From the cell containing the given text, extract its center point as [x, y] coordinate. 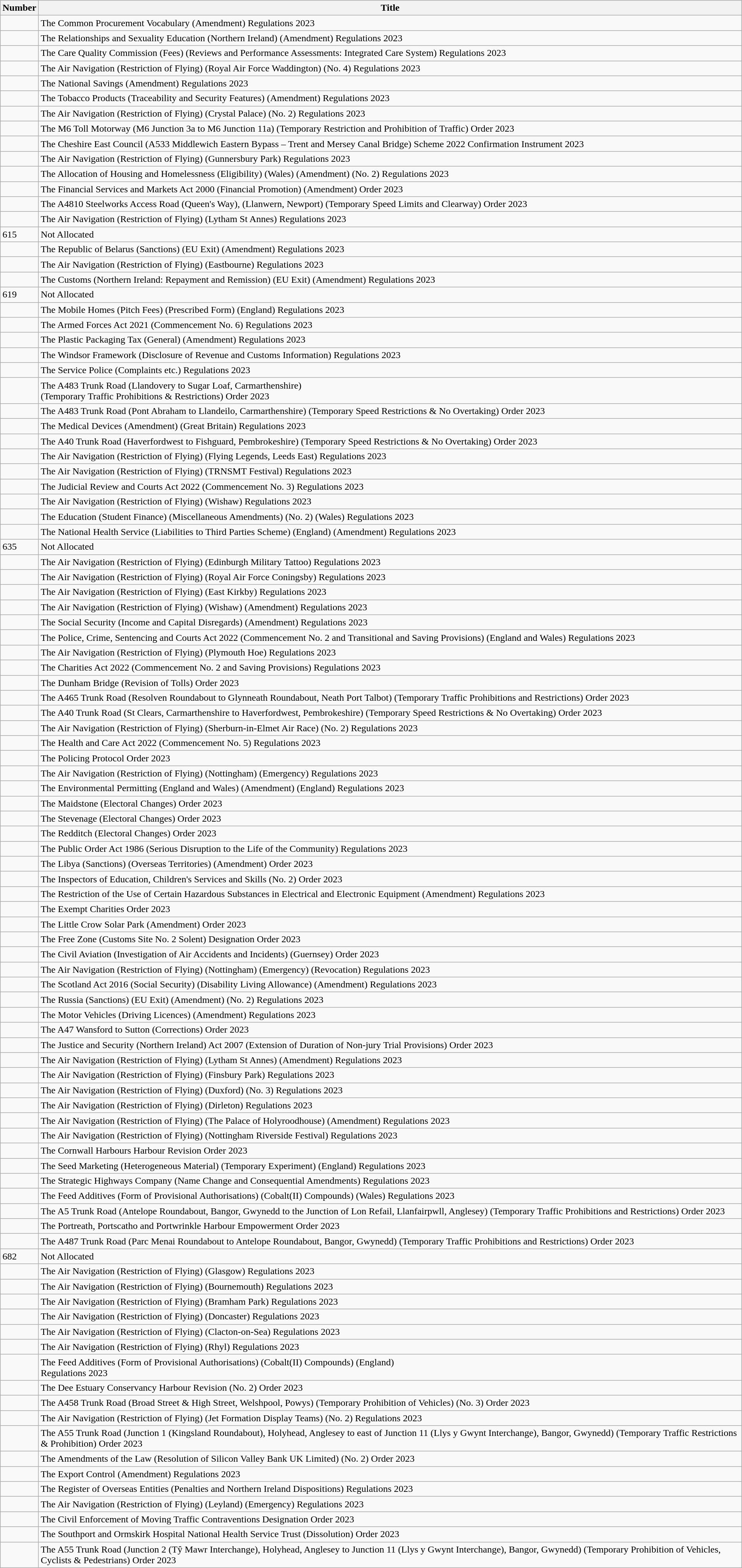
The A483 Trunk Road (Llandovery to Sugar Loaf, Carmarthenshire)(Temporary Traffic Prohibitions & Restrictions) Order 2023 [390, 390]
The Export Control (Amendment) Regulations 2023 [390, 1474]
The Charities Act 2022 (Commencement No. 2 and Saving Provisions) Regulations 2023 [390, 667]
The Little Crow Solar Park (Amendment) Order 2023 [390, 924]
The A4810 Steelworks Access Road (Queen's Way), (Llanwern, Newport) (Temporary Speed Limits and Clearway) Order 2023 [390, 204]
The Air Navigation (Restriction of Flying) (Bournemouth) Regulations 2023 [390, 1286]
The Air Navigation (Restriction of Flying) (Clacton-on-Sea) Regulations 2023 [390, 1332]
The Stevenage (Electoral Changes) Order 2023 [390, 819]
The Air Navigation (Restriction of Flying) (Duxford) (No. 3) Regulations 2023 [390, 1090]
The Justice and Security (Northern Ireland) Act 2007 (Extension of Duration of Non-jury Trial Provisions) Order 2023 [390, 1045]
The Republic of Belarus (Sanctions) (EU Exit) (Amendment) Regulations 2023 [390, 249]
682 [19, 1256]
The Air Navigation (Restriction of Flying) (Nottingham Riverside Festival) Regulations 2023 [390, 1135]
The Mobile Homes (Pitch Fees) (Prescribed Form) (England) Regulations 2023 [390, 310]
The Inspectors of Education, Children's Services and Skills (No. 2) Order 2023 [390, 879]
The Social Security (Income and Capital Disregards) (Amendment) Regulations 2023 [390, 622]
The Air Navigation (Restriction of Flying) (TRNSMT Festival) Regulations 2023 [390, 472]
The Air Navigation (Restriction of Flying) (Gunnersbury Park) Regulations 2023 [390, 159]
The Redditch (Electoral Changes) Order 2023 [390, 834]
The Air Navigation (Restriction of Flying) (Wishaw) (Amendment) Regulations 2023 [390, 607]
The Air Navigation (Restriction of Flying) (Eastbourne) Regulations 2023 [390, 265]
Title [390, 8]
The Amendments of the Law (Resolution of Silicon Valley Bank UK Limited) (No. 2) Order 2023 [390, 1459]
The Health and Care Act 2022 (Commencement No. 5) Regulations 2023 [390, 743]
The Air Navigation (Restriction of Flying) (Sherburn-in-Elmet Air Race) (No. 2) Regulations 2023 [390, 728]
The Plastic Packaging Tax (General) (Amendment) Regulations 2023 [390, 340]
The Feed Additives (Form of Provisional Authorisations) (Cobalt(II) Compounds) (England)Regulations 2023 [390, 1367]
The A40 Trunk Road (Haverfordwest to Fishguard, Pembrokeshire) (Temporary Speed Restrictions & No Overtaking) Order 2023 [390, 441]
The Air Navigation (Restriction of Flying) (Finsbury Park) Regulations 2023 [390, 1075]
The Air Navigation (Restriction of Flying) (Flying Legends, Leeds East) Regulations 2023 [390, 456]
The Air Navigation (Restriction of Flying) (Royal Air Force Coningsby) Regulations 2023 [390, 577]
The Maidstone (Electoral Changes) Order 2023 [390, 803]
The Civil Enforcement of Moving Traffic Contraventions Designation Order 2023 [390, 1519]
The Financial Services and Markets Act 2000 (Financial Promotion) (Amendment) Order 2023 [390, 189]
The Education (Student Finance) (Miscellaneous Amendments) (No. 2) (Wales) Regulations 2023 [390, 517]
The Strategic Highways Company (Name Change and Consequential Amendments) Regulations 2023 [390, 1181]
The Air Navigation (Restriction of Flying) (Glasgow) Regulations 2023 [390, 1271]
The Judicial Review and Courts Act 2022 (Commencement No. 3) Regulations 2023 [390, 487]
The Policing Protocol Order 2023 [390, 758]
The Cornwall Harbours Harbour Revision Order 2023 [390, 1150]
The Medical Devices (Amendment) (Great Britain) Regulations 2023 [390, 426]
The Air Navigation (Restriction of Flying) (Nottingham) (Emergency) (Revocation) Regulations 2023 [390, 970]
619 [19, 295]
The A487 Trunk Road (Parc Menai Roundabout to Antelope Roundabout, Bangor, Gwynedd) (Temporary Traffic Prohibitions and Restrictions) Order 2023 [390, 1241]
The Air Navigation (Restriction of Flying) (Wishaw) Regulations 2023 [390, 502]
The Public Order Act 1986 (Serious Disruption to the Life of the Community) Regulations 2023 [390, 849]
The Air Navigation (Restriction of Flying) (Rhyl) Regulations 2023 [390, 1347]
The A483 Trunk Road (Pont Abraham to Llandeilo, Carmarthenshire) (Temporary Speed Restrictions & No Overtaking) Order 2023 [390, 411]
The Dee Estuary Conservancy Harbour Revision (No. 2) Order 2023 [390, 1388]
The Air Navigation (Restriction of Flying) (Jet Formation Display Teams) (No. 2) Regulations 2023 [390, 1418]
The National Savings (Amendment) Regulations 2023 [390, 83]
615 [19, 234]
The Civil Aviation (Investigation of Air Accidents and Incidents) (Guernsey) Order 2023 [390, 955]
635 [19, 547]
The Service Police (Complaints etc.) Regulations 2023 [390, 370]
Number [19, 8]
The Air Navigation (Restriction of Flying) (Lytham St Annes) (Amendment) Regulations 2023 [390, 1060]
The Common Procurement Vocabulary (Amendment) Regulations 2023 [390, 23]
The Air Navigation (Restriction of Flying) (Doncaster) Regulations 2023 [390, 1317]
The Air Navigation (Restriction of Flying) (Leyland) (Emergency) Regulations 2023 [390, 1504]
The A465 Trunk Road (Resolven Roundabout to Glynneath Roundabout, Neath Port Talbot) (Temporary Traffic Prohibitions and Restrictions) Order 2023 [390, 698]
The Air Navigation (Restriction of Flying) (Crystal Palace) (No. 2) Regulations 2023 [390, 113]
The Air Navigation (Restriction of Flying) (Lytham St Annes) Regulations 2023 [390, 219]
The Air Navigation (Restriction of Flying) (Nottingham) (Emergency) Regulations 2023 [390, 773]
The Allocation of Housing and Homelessness (Eligibility) (Wales) (Amendment) (No. 2) Regulations 2023 [390, 174]
The Windsor Framework (Disclosure of Revenue and Customs Information) Regulations 2023 [390, 355]
The Portreath, Portscatho and Portwrinkle Harbour Empowerment Order 2023 [390, 1226]
The Air Navigation (Restriction of Flying) (East Kirkby) Regulations 2023 [390, 592]
The Libya (Sanctions) (Overseas Territories) (Amendment) Order 2023 [390, 864]
The Air Navigation (Restriction of Flying) (Edinburgh Military Tattoo) Regulations 2023 [390, 562]
The Free Zone (Customs Site No. 2 Solent) Designation Order 2023 [390, 939]
The National Health Service (Liabilities to Third Parties Scheme) (England) (Amendment) Regulations 2023 [390, 532]
The Environmental Permitting (England and Wales) (Amendment) (England) Regulations 2023 [390, 788]
The A47 Wansford to Sutton (Corrections) Order 2023 [390, 1030]
The Feed Additives (Form of Provisional Authorisations) (Cobalt(II) Compounds) (Wales) Regulations 2023 [390, 1196]
The Scotland Act 2016 (Social Security) (Disability Living Allowance) (Amendment) Regulations 2023 [390, 985]
The Relationships and Sexuality Education (Northern Ireland) (Amendment) Regulations 2023 [390, 38]
The Motor Vehicles (Driving Licences) (Amendment) Regulations 2023 [390, 1015]
The A40 Trunk Road (St Clears, Carmarthenshire to Haverfordwest, Pembrokeshire) (Temporary Speed Restrictions & No Overtaking) Order 2023 [390, 713]
The Customs (Northern Ireland: Repayment and Remission) (EU Exit) (Amendment) Regulations 2023 [390, 280]
The Air Navigation (Restriction of Flying) (Royal Air Force Waddington) (No. 4) Regulations 2023 [390, 68]
The Care Quality Commission (Fees) (Reviews and Performance Assessments: Integrated Care System) Regulations 2023 [390, 53]
The Air Navigation (Restriction of Flying) (Plymouth Hoe) Regulations 2023 [390, 652]
The Air Navigation (Restriction of Flying) (The Palace of Holyroodhouse) (Amendment) Regulations 2023 [390, 1120]
The Seed Marketing (Heterogeneous Material) (Temporary Experiment) (England) Regulations 2023 [390, 1165]
The Exempt Charities Order 2023 [390, 909]
The Tobacco Products (Traceability and Security Features) (Amendment) Regulations 2023 [390, 98]
The Dunham Bridge (Revision of Tolls) Order 2023 [390, 682]
The A458 Trunk Road (Broad Street & High Street, Welshpool, Powys) (Temporary Prohibition of Vehicles) (No. 3) Order 2023 [390, 1403]
The Russia (Sanctions) (EU Exit) (Amendment) (No. 2) Regulations 2023 [390, 1000]
The Air Navigation (Restriction of Flying) (Bramham Park) Regulations 2023 [390, 1302]
The Southport and Ormskirk Hospital National Health Service Trust (Dissolution) Order 2023 [390, 1534]
The Register of Overseas Entities (Penalties and Northern Ireland Dispositions) Regulations 2023 [390, 1489]
The Police, Crime, Sentencing and Courts Act 2022 (Commencement No. 2 and Transitional and Saving Provisions) (England and Wales) Regulations 2023 [390, 637]
The Restriction of the Use of Certain Hazardous Substances in Electrical and Electronic Equipment (Amendment) Regulations 2023 [390, 894]
The Cheshire East Council (A533 Middlewich Eastern Bypass – Trent and Mersey Canal Bridge) Scheme 2022 Confirmation Instrument 2023 [390, 144]
The Armed Forces Act 2021 (Commencement No. 6) Regulations 2023 [390, 325]
The Air Navigation (Restriction of Flying) (Dirleton) Regulations 2023 [390, 1105]
The M6 Toll Motorway (M6 Junction 3a to M6 Junction 11a) (Temporary Restriction and Prohibition of Traffic) Order 2023 [390, 128]
